From the cell containing the given text, extract its center point as (x, y) coordinate. 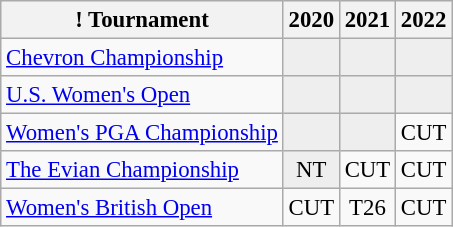
The Evian Championship (142, 170)
T26 (367, 208)
NT (311, 170)
U.S. Women's Open (142, 95)
! Tournament (142, 20)
Women's British Open (142, 208)
Women's PGA Championship (142, 133)
2022 (424, 20)
2021 (367, 20)
Chevron Championship (142, 58)
2020 (311, 20)
